Identify which cell holds the provided text, then report its [x, y] central coordinate. 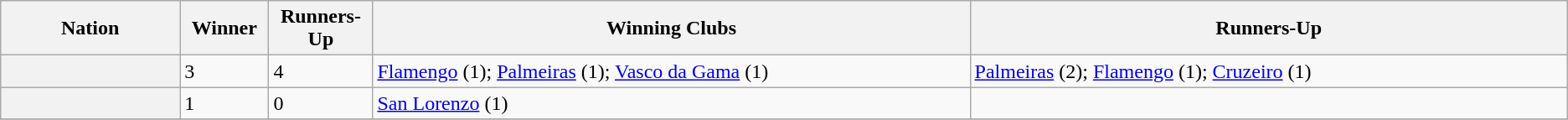
0 [321, 103]
Winner [224, 29]
Nation [90, 29]
San Lorenzo (1) [672, 103]
Flamengo (1); Palmeiras (1); Vasco da Gama (1) [672, 71]
Winning Clubs [672, 29]
Palmeiras (2); Flamengo (1); Cruzeiro (1) [1268, 71]
3 [224, 71]
1 [224, 103]
4 [321, 71]
